Output the (x, y) coordinate of the center of the cell containing the given text.  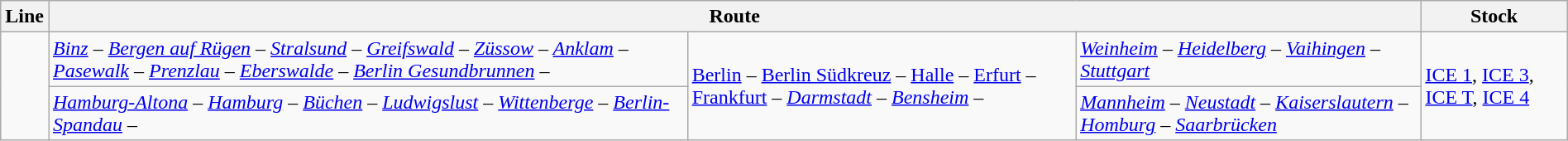
Line (25, 17)
Binz – Bergen auf Rügen – Stralsund – Greifswald – Züssow – Anklam – Pasewalk – Prenzlau – Eberswalde – Berlin Gesundbrunnen – (367, 60)
Mannheim – Neustadt – Kaiserslautern – Homburg – Saarbrücken (1249, 113)
Stock (1494, 17)
Weinheim – Heidelberg – Vaihingen – Stuttgart (1249, 60)
ICE 1, ICE 3, ICE T, ICE 4 (1494, 86)
Hamburg-Altona – Hamburg – Büchen – Ludwigslust – Wittenberge – Berlin-Spandau – (367, 113)
Route (734, 17)
Berlin – Berlin Südkreuz – Halle – Erfurt – Frankfurt – Darmstadt – Bensheim – (882, 86)
